Locate the cell with the specified text and output its (X, Y) center coordinate. 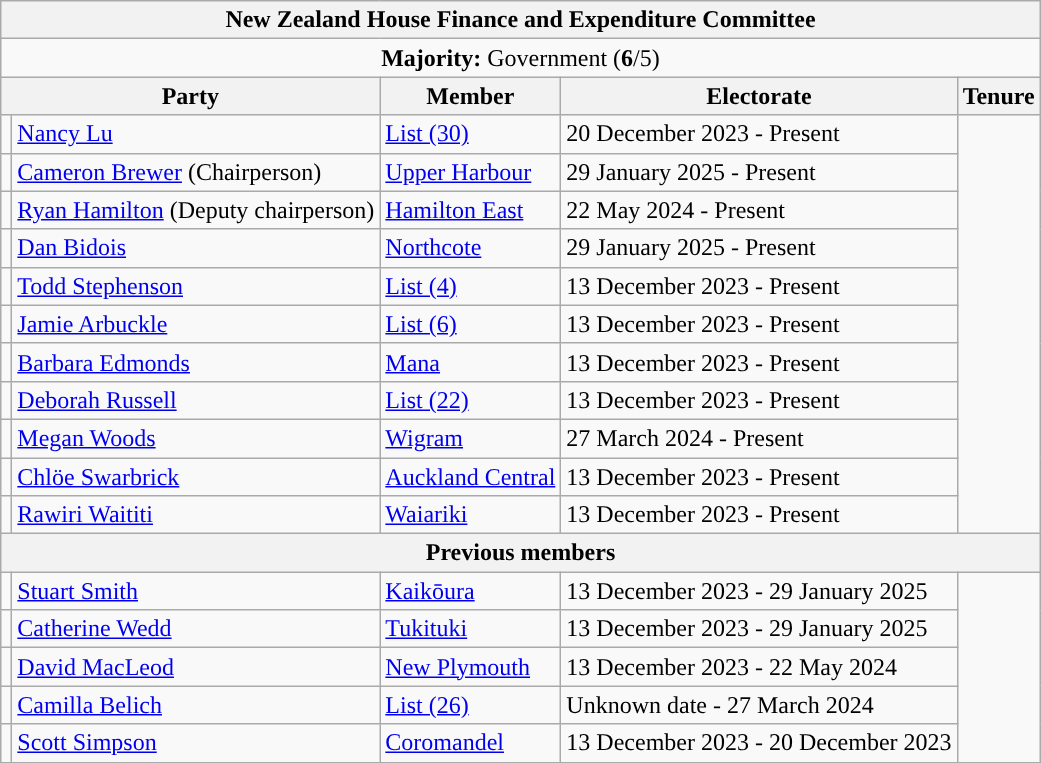
Party (190, 96)
Dan Bidois (196, 248)
List (6) (470, 324)
Scott Simpson (196, 743)
Todd Stephenson (196, 286)
Tenure (998, 96)
Catherine Wedd (196, 629)
Mana (470, 362)
Barbara Edmonds (196, 362)
Previous members (520, 553)
Megan Woods (196, 438)
Rawiri Waititi (196, 515)
Hamilton East (470, 210)
Upper Harbour (470, 172)
Kaikōura (470, 591)
Coromandel (470, 743)
27 March 2024 - Present (759, 438)
Majority: Government (6/5) (520, 58)
Auckland Central (470, 477)
13 December 2023 - 22 May 2024 (759, 667)
Unknown date - 27 March 2024 (759, 705)
David MacLeod (196, 667)
Member (470, 96)
Tukituki (470, 629)
Nancy Lu (196, 134)
Cameron Brewer (Chairperson) (196, 172)
Camilla Belich (196, 705)
Electorate (759, 96)
Stuart Smith (196, 591)
New Plymouth (470, 667)
List (22) (470, 400)
13 December 2023 - 20 December 2023 (759, 743)
Wigram (470, 438)
Ryan Hamilton (Deputy chairperson) (196, 210)
Northcote (470, 248)
List (30) (470, 134)
22 May 2024 - Present (759, 210)
Waiariki (470, 515)
List (4) (470, 286)
New Zealand House Finance and Expenditure Committee (520, 20)
Chlöe Swarbrick (196, 477)
Jamie Arbuckle (196, 324)
List (26) (470, 705)
20 December 2023 - Present (759, 134)
Deborah Russell (196, 400)
